Extract the (x, y) coordinate from the center of the cell holding the provided text.  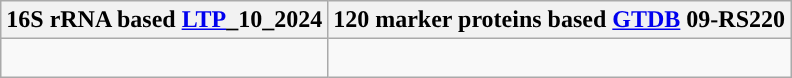
120 marker proteins based GTDB 09-RS220 (560, 20)
16S rRNA based LTP_10_2024 (164, 20)
